Return the (X, Y) coordinate for the center point of the cell that contains the specified text.  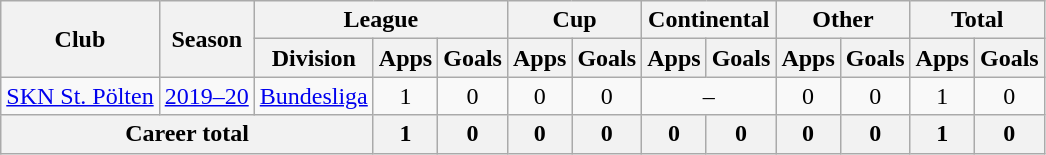
Career total (188, 134)
– (709, 96)
Bundesliga (314, 96)
Club (80, 39)
Other (843, 20)
League (380, 20)
Continental (709, 20)
Cup (574, 20)
2019–20 (206, 96)
Season (206, 39)
Total (977, 20)
Division (314, 58)
SKN St. Pölten (80, 96)
